Return the (x, y) coordinate for the center point of the cell that contains the specified text.  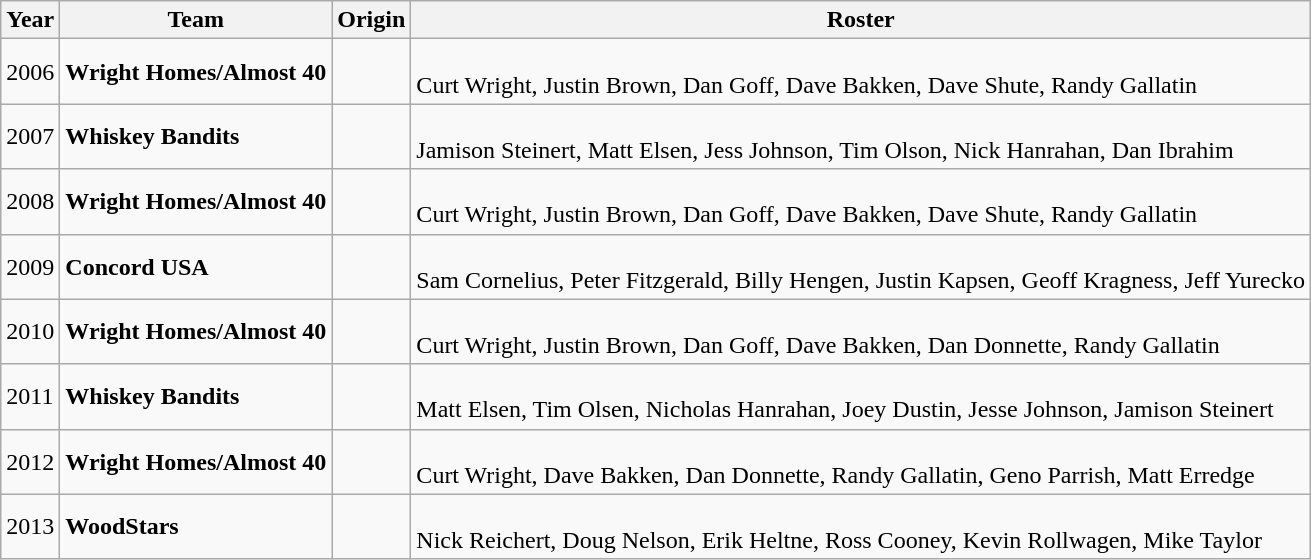
Team (196, 20)
2010 (30, 332)
2013 (30, 526)
2006 (30, 72)
Curt Wright, Justin Brown, Dan Goff, Dave Bakken, Dan Donnette, Randy Gallatin (861, 332)
Origin (372, 20)
Sam Cornelius, Peter Fitzgerald, Billy Hengen, Justin Kapsen, Geoff Kragness, Jeff Yurecko (861, 266)
2012 (30, 462)
2007 (30, 136)
Matt Elsen, Tim Olsen, Nicholas Hanrahan, Joey Dustin, Jesse Johnson, Jamison Steinert (861, 396)
2011 (30, 396)
Curt Wright, Dave Bakken, Dan Donnette, Randy Gallatin, Geno Parrish, Matt Erredge (861, 462)
Year (30, 20)
Nick Reichert, Doug Nelson, Erik Heltne, Ross Cooney, Kevin Rollwagen, Mike Taylor (861, 526)
Jamison Steinert, Matt Elsen, Jess Johnson, Tim Olson, Nick Hanrahan, Dan Ibrahim (861, 136)
Roster (861, 20)
2009 (30, 266)
Concord USA (196, 266)
WoodStars (196, 526)
2008 (30, 202)
